Determine the [x, y] coordinate at the center of the cell enclosing the given text.  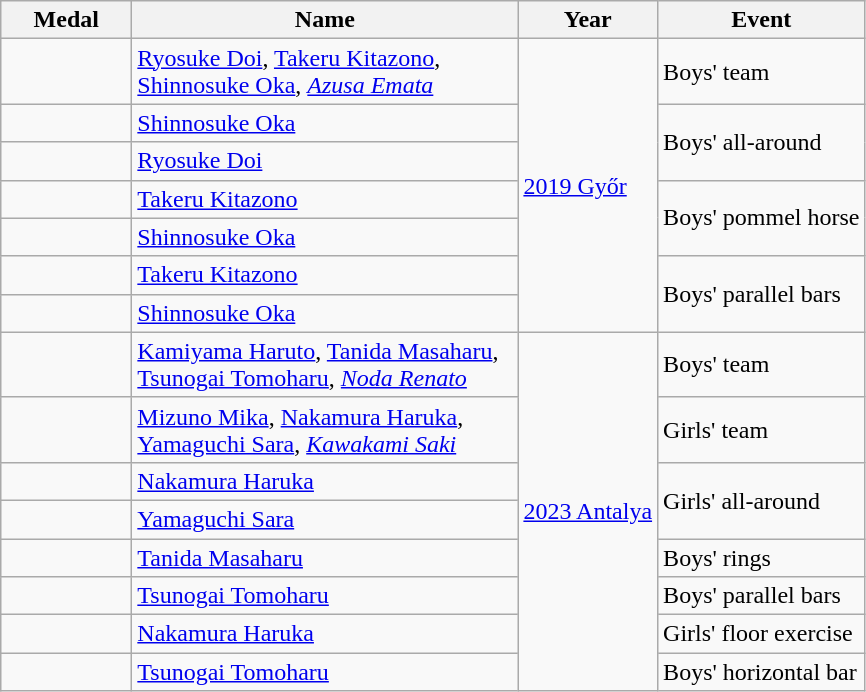
Boys' horizontal bar [762, 672]
Yamaguchi Sara [325, 519]
Year [588, 20]
2019 Győr [588, 186]
Name [325, 20]
Medal [66, 20]
Ryosuke Doi [325, 161]
Boys' all-around [762, 142]
Mizuno Mika, Nakamura Haruka, Yamaguchi Sara, Kawakami Saki [325, 430]
Girls' team [762, 430]
Girls' floor exercise [762, 634]
Tanida Masaharu [325, 557]
Boys' pommel horse [762, 218]
Kamiyama Haruto, Tanida Masaharu, Tsunogai Tomoharu, Noda Renato [325, 364]
Boys' rings [762, 557]
Girls' all-around [762, 500]
2023 Antalya [588, 511]
Event [762, 20]
Ryosuke Doi, Takeru Kitazono, Shinnosuke Oka, Azusa Emata [325, 72]
